Capture the cell that displays the provided text and extract its (x, y) central coordinate. 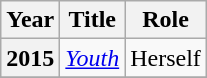
Year (30, 20)
2015 (30, 58)
Herself (166, 58)
Role (166, 20)
Title (92, 20)
Youth (92, 58)
